Pinpoint the cell where the given text exists, returning its (X, Y) midpoint coordinate. 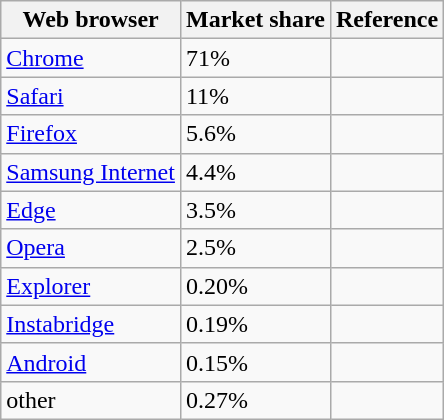
Chrome (91, 58)
11% (255, 96)
Android (91, 362)
0.19% (255, 324)
Explorer (91, 286)
4.4% (255, 172)
3.5% (255, 210)
other (91, 400)
Reference (386, 20)
0.15% (255, 362)
2.5% (255, 248)
71% (255, 58)
Market share (255, 20)
0.20% (255, 286)
0.27% (255, 400)
Opera (91, 248)
Web browser (91, 20)
Edge (91, 210)
5.6% (255, 134)
Safari (91, 96)
Samsung Internet (91, 172)
Firefox (91, 134)
Instabridge (91, 324)
